Determine the [x, y] coordinate at the center of the cell enclosing the given text.  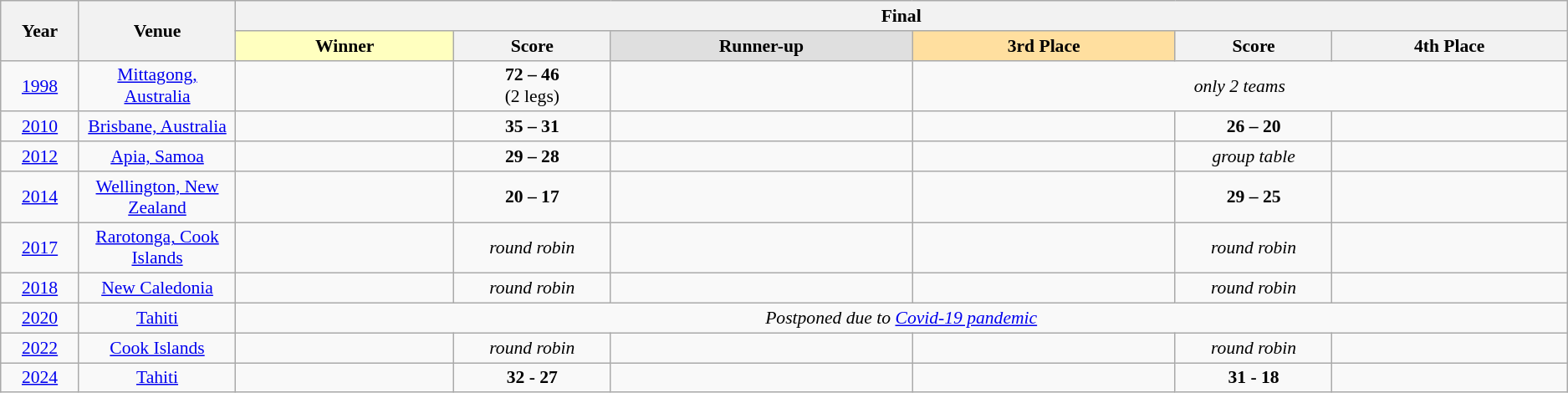
35 – 31 [532, 127]
Brisbane, Australia [157, 127]
2012 [40, 156]
2010 [40, 127]
Apia, Samoa [157, 156]
Wellington, New Zealand [157, 197]
Runner-up [761, 46]
Rarotonga, Cook Islands [157, 248]
2014 [40, 197]
2022 [40, 348]
72 – 46(2 legs) [532, 85]
26 – 20 [1253, 127]
Mittagong, Australia [157, 85]
Venue [157, 30]
2018 [40, 288]
New Caledonia [157, 288]
group table [1253, 156]
20 – 17 [532, 197]
29 – 28 [532, 156]
31 - 18 [1253, 378]
Winner [345, 46]
29 – 25 [1253, 197]
4th Place [1450, 46]
Final [901, 16]
1998 [40, 85]
3rd Place [1044, 46]
Year [40, 30]
Postponed due to Covid-19 pandemic [901, 319]
2024 [40, 378]
32 - 27 [532, 378]
Cook Islands [157, 348]
only 2 teams [1239, 85]
2017 [40, 248]
2020 [40, 319]
